Extract the [X, Y] coordinate from the center of the cell holding the provided text.  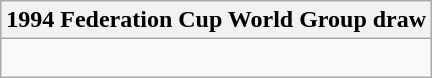
1994 Federation Cup World Group draw [216, 20]
